Determine the (x, y) coordinate at the center of the cell enclosing the given text.  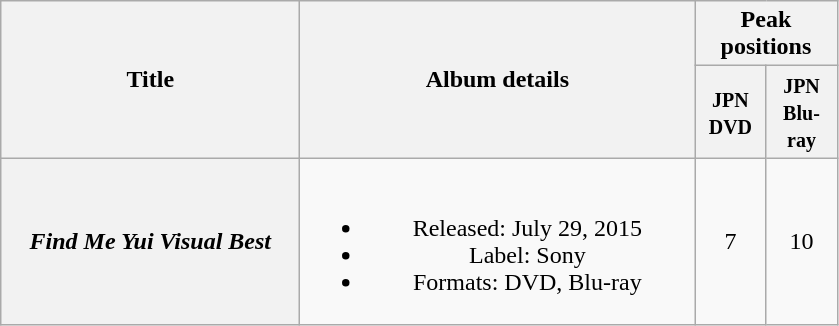
JPN DVD (730, 112)
Peak positions (766, 34)
Album details (498, 80)
Released: July 29, 2015Label: SonyFormats: DVD, Blu-ray (498, 242)
JPN Blu-ray (802, 112)
Title (150, 80)
Find Me Yui Visual Best (150, 242)
10 (802, 242)
7 (730, 242)
